Return [X, Y] of the center of cell containing provided text 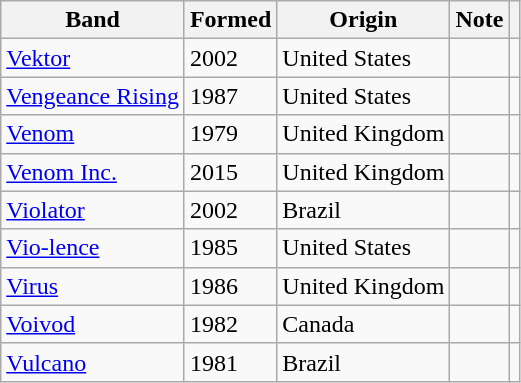
Vulcano [93, 362]
1981 [230, 362]
Violator [93, 210]
Band [93, 20]
Virus [93, 286]
Canada [364, 324]
Formed [230, 20]
Vengeance Rising [93, 96]
Note [480, 20]
Vektor [93, 58]
1986 [230, 286]
1987 [230, 96]
Venom [93, 134]
Venom Inc. [93, 172]
1982 [230, 324]
1979 [230, 134]
Vio-lence [93, 248]
Voivod [93, 324]
2015 [230, 172]
1985 [230, 248]
Origin [364, 20]
